Locate the cell with the specified text and output its [X, Y] center coordinate. 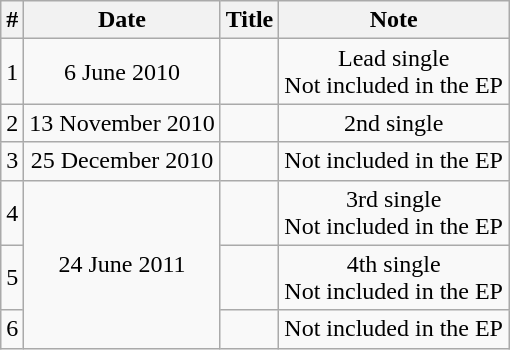
2 [12, 123]
13 November 2010 [122, 123]
# [12, 20]
3 [12, 161]
24 June 2011 [122, 264]
6 June 2010 [122, 72]
5 [12, 278]
4th single Not included in the EP [394, 278]
25 December 2010 [122, 161]
1 [12, 72]
2nd single [394, 123]
Date [122, 20]
Note [394, 20]
3rd single Not included in the EP [394, 212]
Lead single Not included in the EP [394, 72]
Title [250, 20]
6 [12, 329]
4 [12, 212]
